Provide the [X, Y] coordinate of the cell's center where the given text is located.  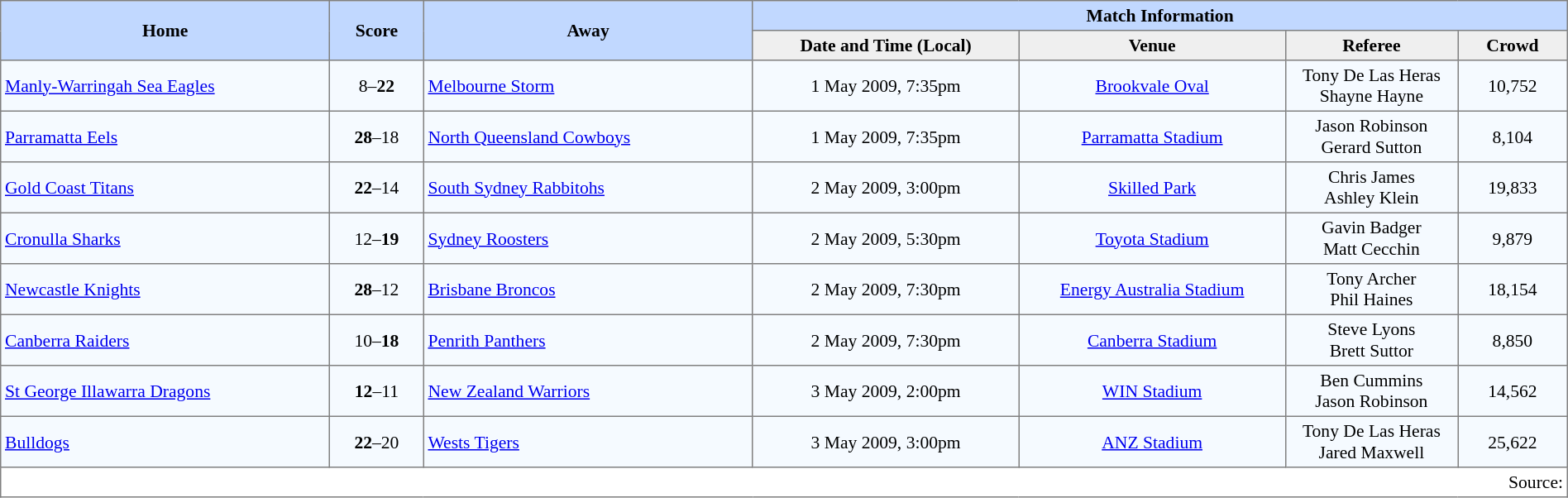
Match Information [1159, 16]
Parramatta Eels [165, 136]
Cronulla Sharks [165, 238]
Penrith Panthers [588, 340]
22–20 [377, 442]
Date and Time (Local) [886, 45]
Referee [1371, 45]
25,622 [1513, 442]
Bulldogs [165, 442]
South Sydney Rabbitohs [588, 188]
Chris JamesAshley Klein [1371, 188]
14,562 [1513, 391]
Away [588, 31]
Manly-Warringah Sea Eagles [165, 86]
18,154 [1513, 290]
19,833 [1513, 188]
New Zealand Warriors [588, 391]
Tony De Las HerasJared Maxwell [1371, 442]
28–18 [377, 136]
10,752 [1513, 86]
8,850 [1513, 340]
Gold Coast Titans [165, 188]
Steve LyonsBrett Suttor [1371, 340]
2 May 2009, 3:00pm [886, 188]
2 May 2009, 5:30pm [886, 238]
Newcastle Knights [165, 290]
ANZ Stadium [1152, 442]
9,879 [1513, 238]
Toyota Stadium [1152, 238]
Gavin BadgerMatt Cecchin [1371, 238]
28–12 [377, 290]
Score [377, 31]
Crowd [1513, 45]
Canberra Raiders [165, 340]
Sydney Roosters [588, 238]
Source: [784, 482]
WIN Stadium [1152, 391]
St George Illawarra Dragons [165, 391]
Wests Tigers [588, 442]
Melbourne Storm [588, 86]
North Queensland Cowboys [588, 136]
Energy Australia Stadium [1152, 290]
Brisbane Broncos [588, 290]
Venue [1152, 45]
3 May 2009, 3:00pm [886, 442]
8–22 [377, 86]
12–19 [377, 238]
10–18 [377, 340]
Tony ArcherPhil Haines [1371, 290]
8,104 [1513, 136]
Brookvale Oval [1152, 86]
3 May 2009, 2:00pm [886, 391]
Tony De Las HerasShayne Hayne [1371, 86]
12–11 [377, 391]
Jason RobinsonGerard Sutton [1371, 136]
Canberra Stadium [1152, 340]
Home [165, 31]
Ben CumminsJason Robinson [1371, 391]
Skilled Park [1152, 188]
22–14 [377, 188]
Parramatta Stadium [1152, 136]
